Locate the cell with the specified text and output its (x, y) center coordinate. 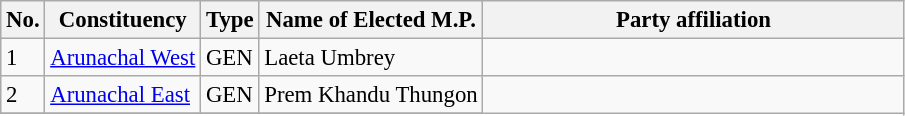
Arunachal West (123, 58)
Party affiliation (694, 20)
Prem Khandu Thungon (371, 95)
No. (23, 20)
Laeta Umbrey (371, 58)
Constituency (123, 20)
Arunachal East (123, 95)
2 (23, 95)
Type (230, 20)
Name of Elected M.P. (371, 20)
1 (23, 58)
